From the cell containing the given text, extract its center point as [X, Y] coordinate. 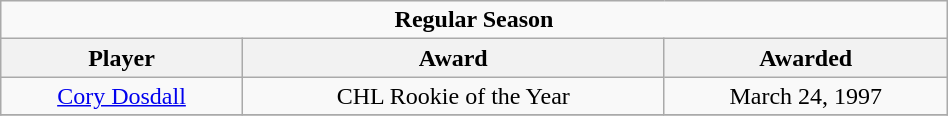
March 24, 1997 [806, 96]
Player [122, 58]
Cory Dosdall [122, 96]
CHL Rookie of the Year [453, 96]
Regular Season [474, 20]
Awarded [806, 58]
Award [453, 58]
